Return the [X, Y] coordinate for the center point of the cell that contains the specified text.  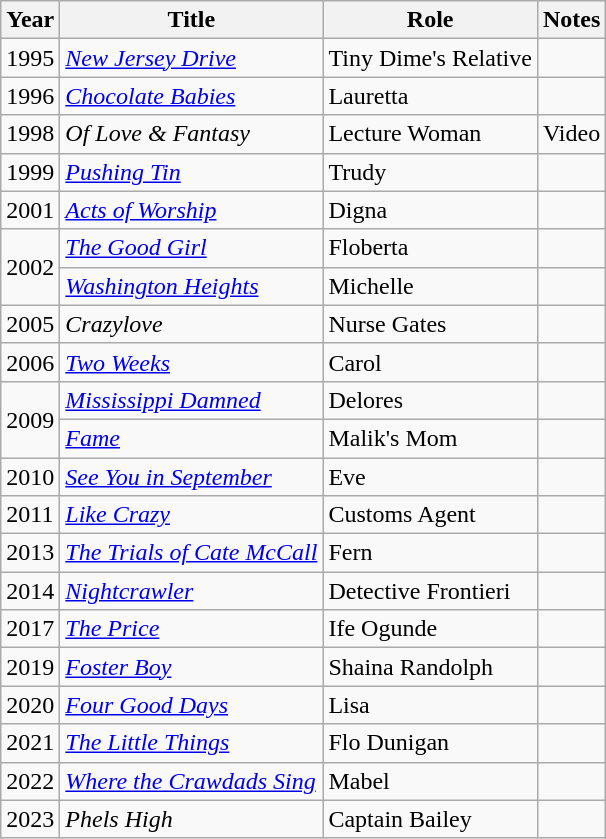
Four Good Days [192, 705]
Washington Heights [192, 286]
The Good Girl [192, 248]
Year [30, 20]
Chocolate Babies [192, 96]
2009 [30, 419]
Digna [430, 210]
Floberta [430, 248]
Ife Ogunde [430, 629]
1996 [30, 96]
2010 [30, 477]
Two Weeks [192, 362]
2021 [30, 743]
2002 [30, 267]
Trudy [430, 172]
2014 [30, 591]
Nurse Gates [430, 324]
Fern [430, 553]
Phels High [192, 819]
The Trials of Cate McCall [192, 553]
Mabel [430, 781]
2017 [30, 629]
Michelle [430, 286]
Lauretta [430, 96]
Eve [430, 477]
Flo Dunigan [430, 743]
Notes [571, 20]
Malik's Mom [430, 438]
Delores [430, 400]
Video [571, 134]
Carol [430, 362]
2019 [30, 667]
The Price [192, 629]
Lecture Woman [430, 134]
Pushing Tin [192, 172]
1995 [30, 58]
Detective Frontieri [430, 591]
2006 [30, 362]
Lisa [430, 705]
2023 [30, 819]
New Jersey Drive [192, 58]
2001 [30, 210]
2011 [30, 515]
2020 [30, 705]
Captain Bailey [430, 819]
Nightcrawler [192, 591]
Tiny Dime's Relative [430, 58]
2022 [30, 781]
Title [192, 20]
Of Love & Fantasy [192, 134]
2005 [30, 324]
1999 [30, 172]
The Little Things [192, 743]
Shaina Randolph [430, 667]
Crazylove [192, 324]
Fame [192, 438]
See You in September [192, 477]
1998 [30, 134]
Role [430, 20]
Mississippi Damned [192, 400]
Foster Boy [192, 667]
Where the Crawdads Sing [192, 781]
2013 [30, 553]
Acts of Worship [192, 210]
Like Crazy [192, 515]
Customs Agent [430, 515]
